Determine the [X, Y] coordinate at the center of the cell enclosing the given text.  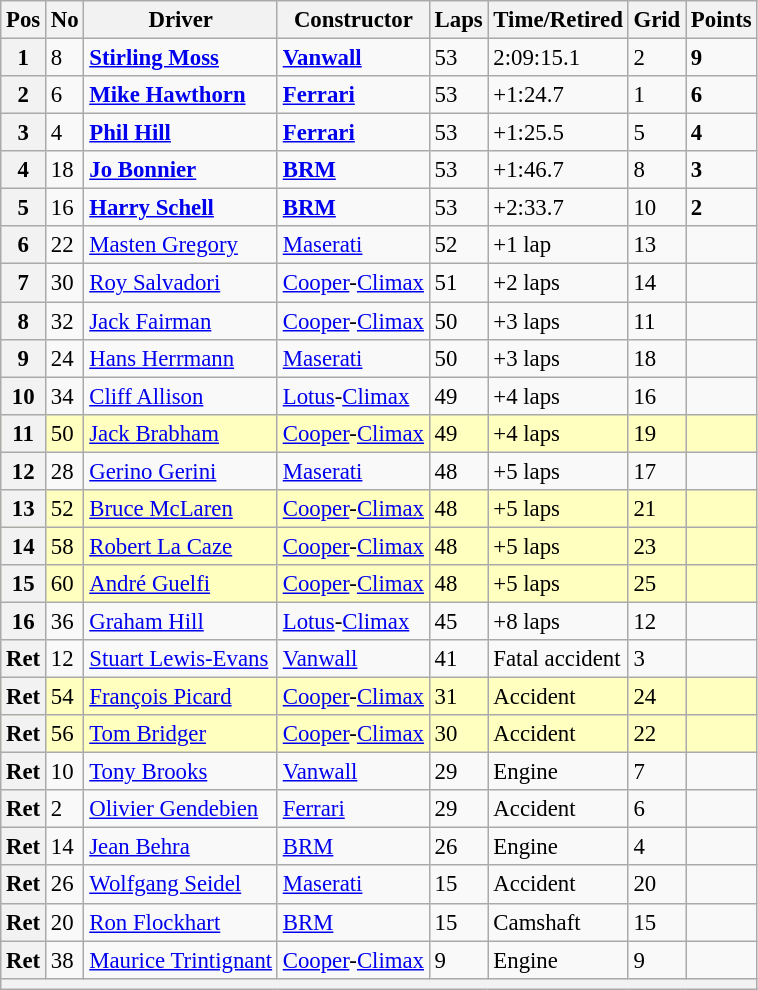
+8 laps [558, 621]
+1 lap [558, 245]
Tony Brooks [180, 772]
Tom Bridger [180, 734]
Masten Gregory [180, 245]
21 [656, 509]
Laps [458, 20]
25 [656, 584]
Jo Bonnier [180, 170]
Constructor [353, 20]
Grid [656, 20]
Stirling Moss [180, 58]
32 [65, 321]
Points [722, 20]
Olivier Gendebien [180, 809]
56 [65, 734]
60 [65, 584]
19 [656, 433]
Jean Behra [180, 847]
François Picard [180, 697]
31 [458, 697]
34 [65, 396]
Roy Salvadori [180, 283]
Camshaft [558, 922]
Graham Hill [180, 621]
+1:46.7 [558, 170]
Pos [24, 20]
No [65, 20]
41 [458, 659]
51 [458, 283]
André Guelfi [180, 584]
28 [65, 471]
+1:25.5 [558, 133]
2:09:15.1 [558, 58]
+2 laps [558, 283]
Cliff Allison [180, 396]
Fatal accident [558, 659]
17 [656, 471]
54 [65, 697]
38 [65, 960]
Harry Schell [180, 208]
Time/Retired [558, 20]
Jack Fairman [180, 321]
Bruce McLaren [180, 509]
23 [656, 546]
45 [458, 621]
Maurice Trintignant [180, 960]
+1:24.7 [558, 95]
Ron Flockhart [180, 922]
Driver [180, 20]
Gerino Gerini [180, 471]
Robert La Caze [180, 546]
Stuart Lewis-Evans [180, 659]
Hans Herrmann [180, 358]
+2:33.7 [558, 208]
Mike Hawthorn [180, 95]
Wolfgang Seidel [180, 885]
Phil Hill [180, 133]
58 [65, 546]
Jack Brabham [180, 433]
36 [65, 621]
